Find where the given text appears and provide that cell's center as (X, Y) coordinate. 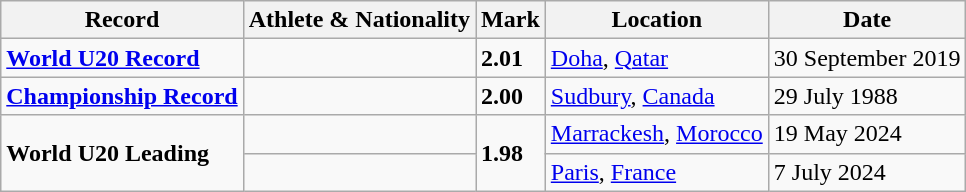
World U20 Record (122, 58)
7 July 2024 (867, 172)
19 May 2024 (867, 134)
Championship Record (122, 96)
2.01 (511, 58)
Athlete & Nationality (359, 20)
30 September 2019 (867, 58)
2.00 (511, 96)
Doha, Qatar (656, 58)
1.98 (511, 153)
Mark (511, 20)
Record (122, 20)
Sudbury, Canada (656, 96)
Location (656, 20)
Marrackesh, Morocco (656, 134)
29 July 1988 (867, 96)
Paris, France (656, 172)
Date (867, 20)
World U20 Leading (122, 153)
